Output the [X, Y] coordinate of the center of the cell containing the given text.  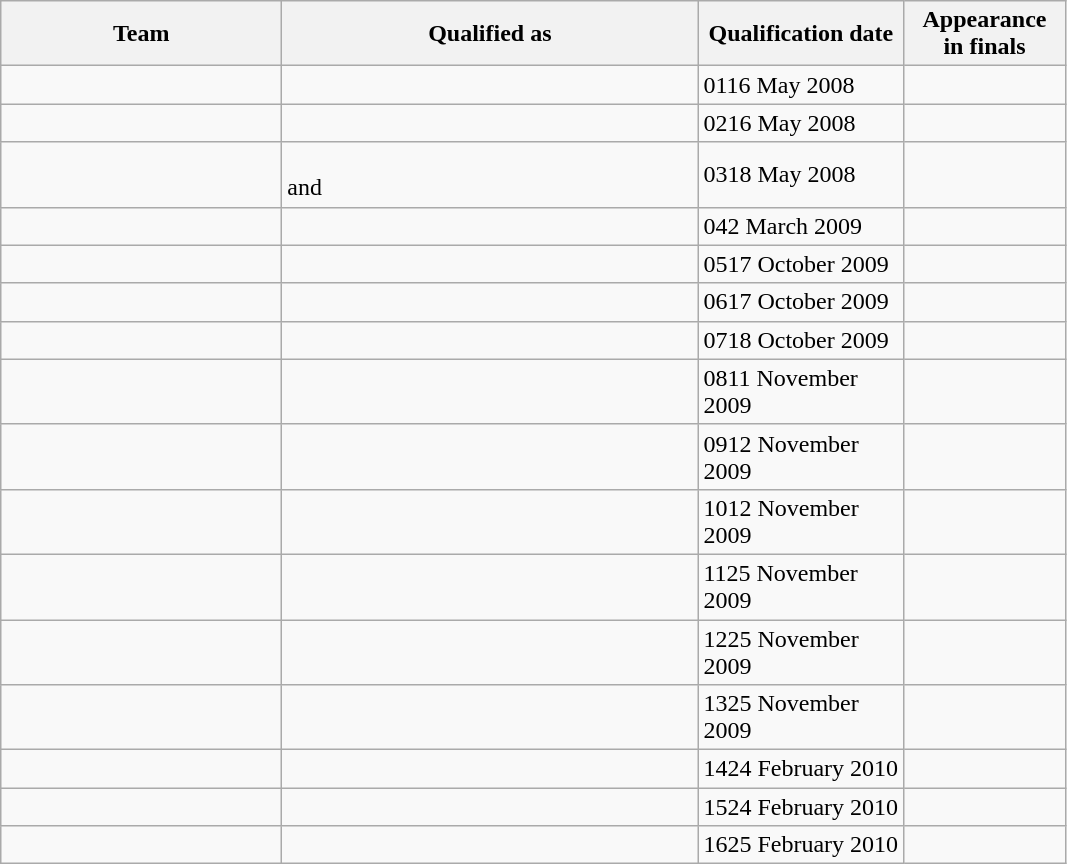
Qualified as [490, 34]
Qualification date [801, 34]
0718 October 2009 [801, 340]
Team [142, 34]
1125 November 2009 [801, 586]
1625 February 2010 [801, 845]
0617 October 2009 [801, 302]
042 March 2009 [801, 226]
1325 November 2009 [801, 718]
0912 November 2009 [801, 456]
0517 October 2009 [801, 264]
0216 May 2008 [801, 123]
1524 February 2010 [801, 807]
and [490, 174]
Appearancein finals [984, 34]
1225 November 2009 [801, 652]
0318 May 2008 [801, 174]
1012 November 2009 [801, 522]
0811 November 2009 [801, 392]
1424 February 2010 [801, 769]
0116 May 2008 [801, 85]
